Detect which cell encompasses the target text, then output its [x, y] center coordinate. 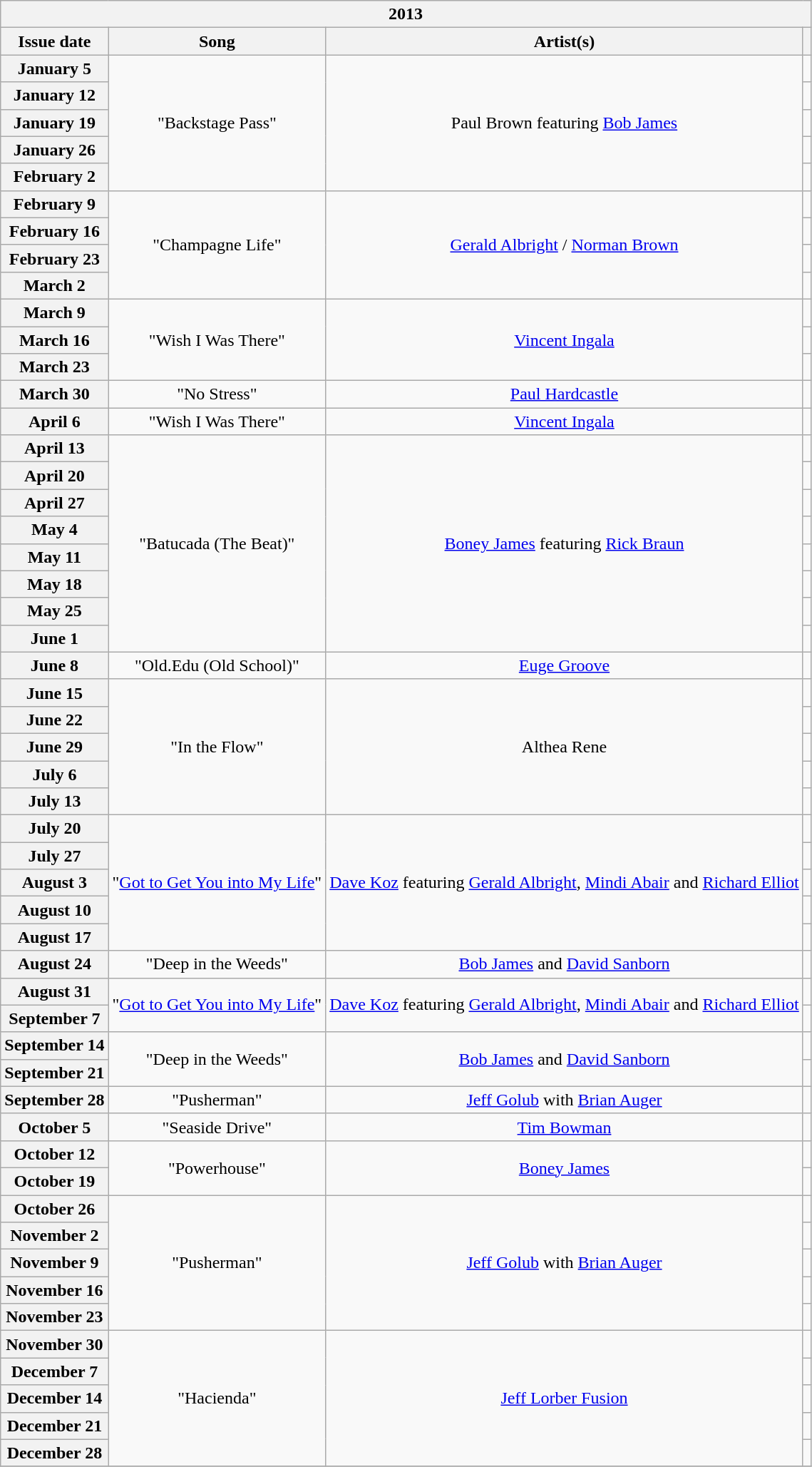
October 26 [54, 1209]
"Backstage Pass" [217, 123]
June 8 [54, 665]
March 16 [54, 340]
"Batucada (The Beat)" [217, 543]
November 9 [54, 1263]
January 19 [54, 123]
January 12 [54, 96]
August 17 [54, 937]
August 3 [54, 883]
December 28 [54, 1453]
November 2 [54, 1236]
July 27 [54, 856]
April 27 [54, 503]
September 21 [54, 1073]
January 5 [54, 68]
"Seaside Drive" [217, 1127]
Gerald Albright / Norman Brown [565, 245]
July 13 [54, 802]
"Champagne Life" [217, 245]
April 6 [54, 421]
Boney James featuring Rick Braun [565, 543]
"Powerhouse" [217, 1167]
October 19 [54, 1181]
2013 [406, 14]
August 10 [54, 910]
September 28 [54, 1100]
June 22 [54, 720]
March 30 [54, 394]
February 16 [54, 231]
February 23 [54, 258]
Issue date [54, 41]
December 7 [54, 1371]
February 9 [54, 204]
April 13 [54, 449]
Boney James [565, 1167]
September 14 [54, 1046]
July 20 [54, 829]
December 14 [54, 1399]
March 23 [54, 367]
January 26 [54, 150]
June 29 [54, 747]
Artist(s) [565, 41]
Althea Rene [565, 747]
February 2 [54, 177]
"Old.Edu (Old School)" [217, 665]
Jeff Lorber Fusion [565, 1399]
"Hacienda" [217, 1399]
March 2 [54, 285]
Tim Bowman [565, 1127]
December 21 [54, 1426]
May 4 [54, 530]
Paul Hardcastle [565, 394]
July 6 [54, 774]
October 12 [54, 1154]
August 31 [54, 991]
November 30 [54, 1344]
Song [217, 41]
September 7 [54, 1018]
"In the Flow" [217, 747]
June 1 [54, 638]
October 5 [54, 1127]
"No Stress" [217, 394]
August 24 [54, 964]
May 25 [54, 611]
November 23 [54, 1317]
May 11 [54, 557]
May 18 [54, 584]
March 9 [54, 312]
November 16 [54, 1290]
Euge Groove [565, 665]
June 15 [54, 692]
Paul Brown featuring Bob James [565, 123]
April 20 [54, 476]
